Search for the cell housing the specified text and yield its (X, Y) center coordinate. 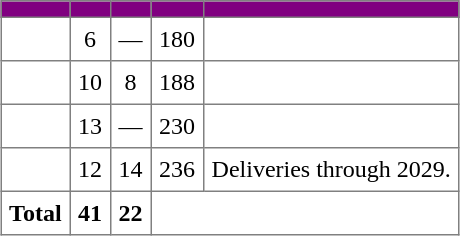
236 (177, 170)
Deliveries through 2029. (331, 170)
180 (177, 39)
22 (130, 213)
13 (90, 126)
14 (130, 170)
12 (90, 170)
8 (130, 83)
Total (36, 213)
41 (90, 213)
230 (177, 126)
188 (177, 83)
10 (90, 83)
6 (90, 39)
